Capture the cell that displays the provided text and extract its [x, y] central coordinate. 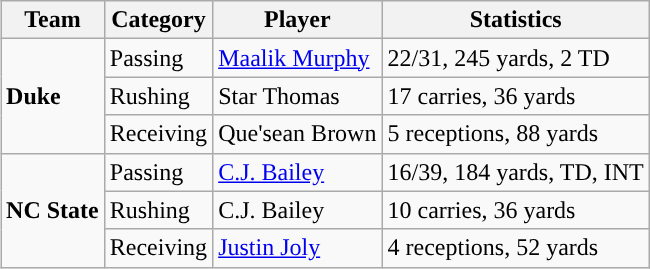
4 receptions, 52 yards [516, 248]
Category [158, 20]
Team [53, 20]
5 receptions, 88 yards [516, 134]
Duke [53, 96]
16/39, 184 yards, TD, INT [516, 172]
17 carries, 36 yards [516, 96]
22/31, 245 yards, 2 TD [516, 58]
NC State [53, 210]
Player [298, 20]
Maalik Murphy [298, 58]
Que'sean Brown [298, 134]
10 carries, 36 yards [516, 210]
Justin Joly [298, 248]
Statistics [516, 20]
Star Thomas [298, 96]
